Find where the given text appears and provide that cell's center as (X, Y) coordinate. 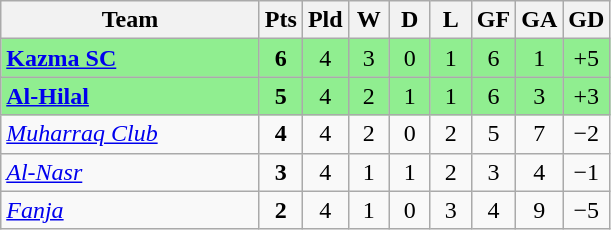
−1 (586, 172)
L (450, 20)
+5 (586, 58)
+3 (586, 96)
−2 (586, 134)
Fanja (130, 210)
Pld (325, 20)
Team (130, 20)
Kazma SC (130, 58)
Pts (280, 20)
W (368, 20)
GA (540, 20)
GD (586, 20)
Muharraq Club (130, 134)
−5 (586, 210)
Al-Hilal (130, 96)
7 (540, 134)
9 (540, 210)
Al-Nasr (130, 172)
GF (493, 20)
D (410, 20)
